Locate the cell with the specified text and output its [x, y] center coordinate. 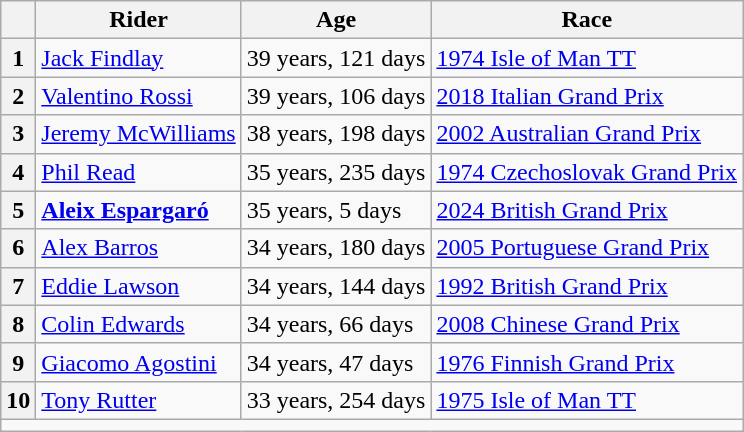
2024 British Grand Prix [587, 210]
1992 British Grand Prix [587, 286]
4 [18, 172]
34 years, 47 days [336, 362]
34 years, 144 days [336, 286]
9 [18, 362]
10 [18, 400]
35 years, 235 days [336, 172]
34 years, 180 days [336, 248]
3 [18, 134]
33 years, 254 days [336, 400]
34 years, 66 days [336, 324]
Alex Barros [138, 248]
2 [18, 96]
Age [336, 20]
39 years, 106 days [336, 96]
39 years, 121 days [336, 58]
6 [18, 248]
1974 Isle of Man TT [587, 58]
1974 Czechoslovak Grand Prix [587, 172]
Aleix Espargaró [138, 210]
2002 Australian Grand Prix [587, 134]
1 [18, 58]
38 years, 198 days [336, 134]
Race [587, 20]
Valentino Rossi [138, 96]
Colin Edwards [138, 324]
35 years, 5 days [336, 210]
8 [18, 324]
5 [18, 210]
Eddie Lawson [138, 286]
Tony Rutter [138, 400]
Jack Findlay [138, 58]
Giacomo Agostini [138, 362]
Jeremy McWilliams [138, 134]
2005 Portuguese Grand Prix [587, 248]
Rider [138, 20]
2018 Italian Grand Prix [587, 96]
1975 Isle of Man TT [587, 400]
7 [18, 286]
Phil Read [138, 172]
2008 Chinese Grand Prix [587, 324]
1976 Finnish Grand Prix [587, 362]
